Output the (x, y) coordinate of the center of the cell containing the given text.  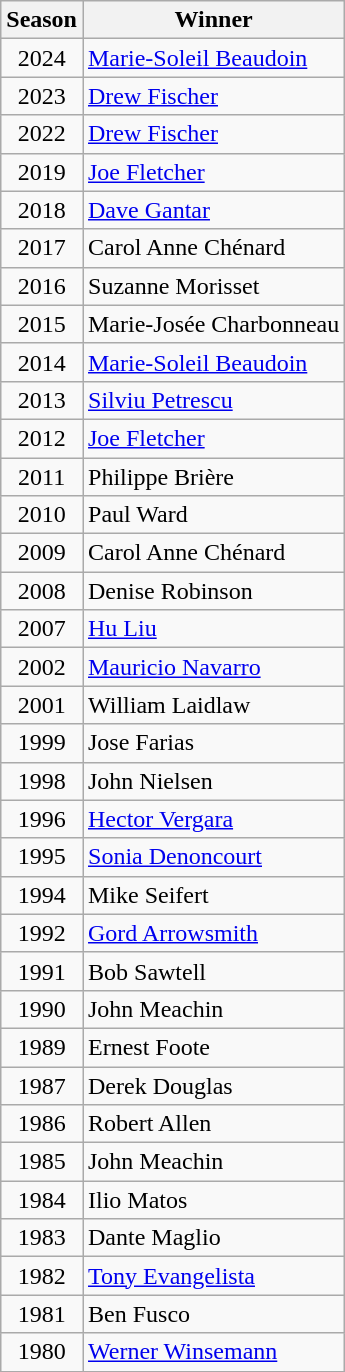
2013 (42, 400)
Hector Vergara (213, 819)
1992 (42, 933)
1996 (42, 819)
Silviu Petrescu (213, 400)
Derek Douglas (213, 1085)
Jose Farias (213, 743)
2019 (42, 172)
2002 (42, 667)
William Laidlaw (213, 705)
Winner (213, 20)
Season (42, 20)
2014 (42, 362)
2011 (42, 477)
Philippe Brière (213, 477)
2016 (42, 286)
2024 (42, 58)
2001 (42, 705)
John Nielsen (213, 781)
1984 (42, 1200)
Marie-Josée Charbonneau (213, 324)
Mike Seifert (213, 895)
1987 (42, 1085)
1989 (42, 1047)
1983 (42, 1238)
1982 (42, 1276)
Ilio Matos (213, 1200)
Suzanne Morisset (213, 286)
2012 (42, 438)
1990 (42, 1009)
2010 (42, 515)
2018 (42, 210)
Bob Sawtell (213, 971)
1998 (42, 781)
2008 (42, 591)
Werner Winsemann (213, 1352)
Denise Robinson (213, 591)
1995 (42, 857)
Tony Evangelista (213, 1276)
2017 (42, 248)
1980 (42, 1352)
2009 (42, 553)
Dante Maglio (213, 1238)
2007 (42, 629)
2015 (42, 324)
Dave Gantar (213, 210)
Ernest Foote (213, 1047)
Mauricio Navarro (213, 667)
Sonia Denoncourt (213, 857)
2023 (42, 96)
2022 (42, 134)
Robert Allen (213, 1124)
1986 (42, 1124)
1991 (42, 971)
Gord Arrowsmith (213, 933)
Ben Fusco (213, 1314)
1994 (42, 895)
1999 (42, 743)
Hu Liu (213, 629)
Paul Ward (213, 515)
1985 (42, 1162)
1981 (42, 1314)
